Find where the given text appears and provide that cell's center as (X, Y) coordinate. 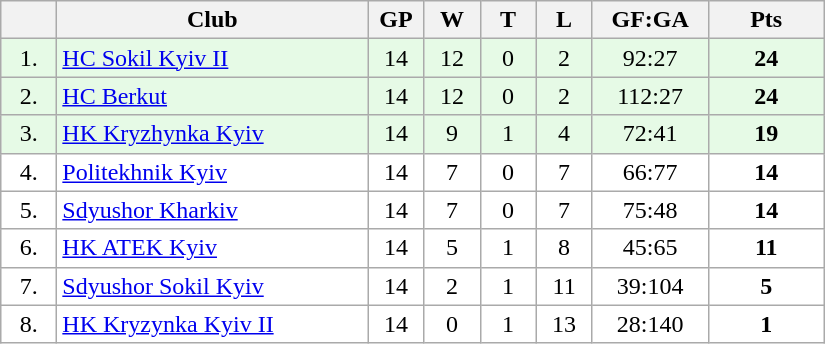
Club (212, 20)
T (508, 20)
Sdyushor Kharkiv (212, 210)
Pts (766, 20)
6. (29, 248)
13 (564, 324)
GF:GA (650, 20)
4 (564, 134)
8. (29, 324)
1. (29, 58)
75:48 (650, 210)
72:41 (650, 134)
19 (766, 134)
8 (564, 248)
GP (396, 20)
2. (29, 96)
HC Berkut (212, 96)
9 (452, 134)
5. (29, 210)
39:104 (650, 286)
HK Kryzynka Kyiv II (212, 324)
HC Sokil Kyiv II (212, 58)
HK Kryzhynka Kyiv (212, 134)
112:27 (650, 96)
HK ATEK Kyiv (212, 248)
4. (29, 172)
7. (29, 286)
92:27 (650, 58)
45:65 (650, 248)
L (564, 20)
3. (29, 134)
W (452, 20)
Sdyushor Sokil Kyiv (212, 286)
28:140 (650, 324)
66:77 (650, 172)
Politekhnik Kyiv (212, 172)
